Capture the cell that displays the provided text and extract its [X, Y] central coordinate. 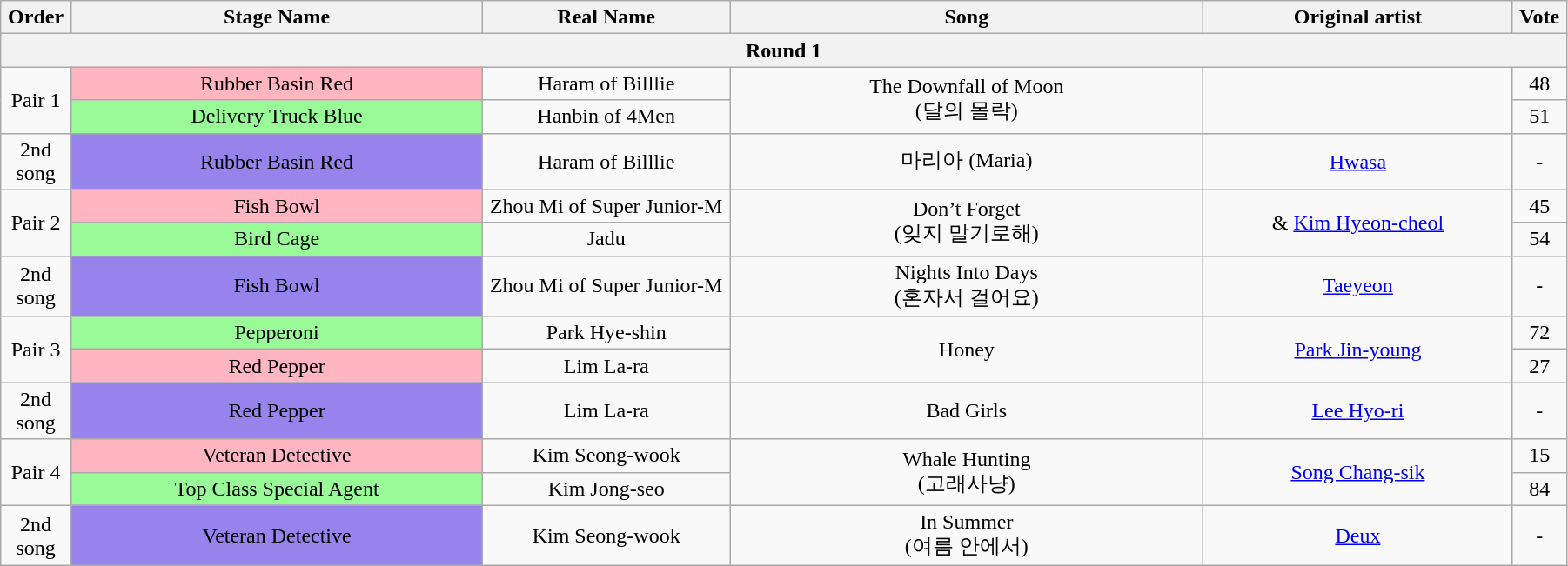
Pair 3 [37, 350]
Honey [967, 350]
Original artist [1357, 17]
27 [1540, 366]
Pepperoni [277, 333]
Hanbin of 4Men [606, 117]
Bad Girls [967, 410]
Delivery Truck Blue [277, 117]
& Kim Hyeon-cheol [1357, 223]
Jadu [606, 239]
72 [1540, 333]
Top Class Special Agent [277, 489]
In Summer(여름 안에서) [967, 536]
Pair 1 [37, 100]
Round 1 [784, 50]
Hwasa [1357, 162]
Taeyeon [1357, 286]
Nights Into Days(혼자서 걸어요) [967, 286]
마리아 (Maria) [967, 162]
Whale Hunting(고래사냥) [967, 472]
Park Jin-young [1357, 350]
Don’t Forget(잊지 말기로해) [967, 223]
Vote [1540, 17]
Lee Hyo-ri [1357, 410]
Stage Name [277, 17]
Deux [1357, 536]
51 [1540, 117]
Kim Jong-seo [606, 489]
Pair 2 [37, 223]
Order [37, 17]
Song [967, 17]
Song Chang-sik [1357, 472]
45 [1540, 206]
48 [1540, 83]
Bird Cage [277, 239]
84 [1540, 489]
Park Hye-shin [606, 333]
15 [1540, 456]
54 [1540, 239]
Real Name [606, 17]
Pair 4 [37, 472]
The Downfall of Moon(달의 몰락) [967, 100]
